Identify which cell holds the provided text, then report its (x, y) central coordinate. 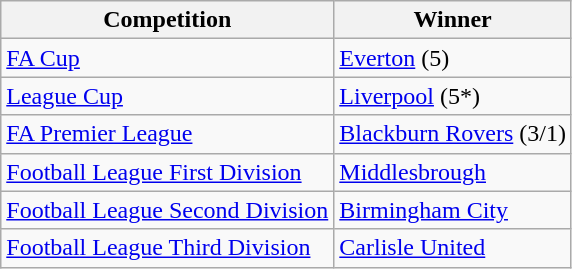
Liverpool (5*) (453, 96)
FA Cup (168, 58)
Birmingham City (453, 210)
Football League First Division (168, 172)
Everton (5) (453, 58)
Carlisle United (453, 248)
FA Premier League (168, 134)
Football League Second Division (168, 210)
Football League Third Division (168, 248)
Competition (168, 20)
Winner (453, 20)
Middlesbrough (453, 172)
Blackburn Rovers (3/1) (453, 134)
League Cup (168, 96)
